From the cell containing the given text, extract its center point as (X, Y) coordinate. 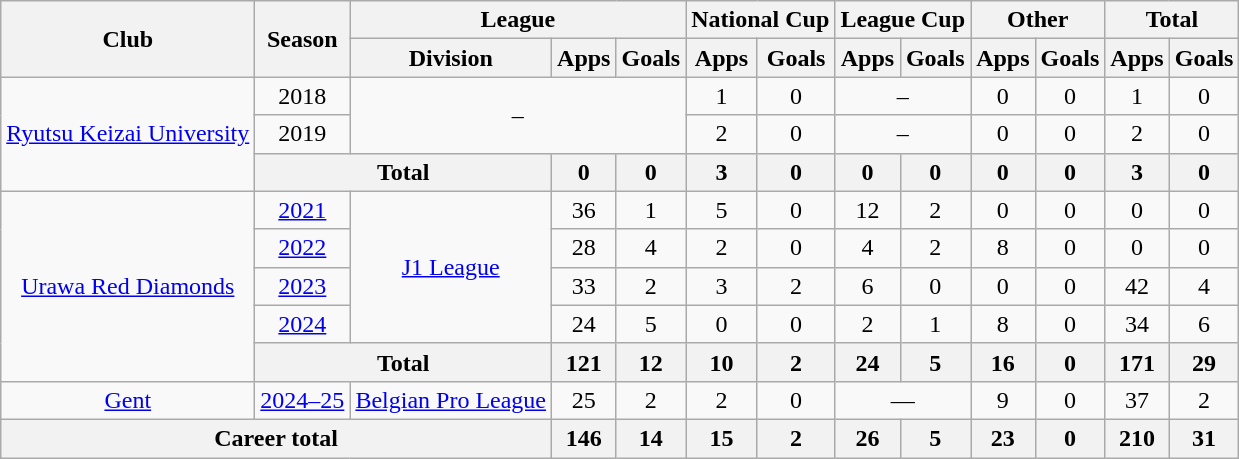
2019 (302, 134)
Belgian Pro League (451, 400)
Club (128, 39)
9 (1003, 400)
42 (1137, 286)
2023 (302, 286)
— (903, 400)
2018 (302, 96)
Division (451, 58)
Career total (276, 438)
33 (584, 286)
31 (1204, 438)
16 (1003, 362)
34 (1137, 324)
Other (1038, 20)
2024 (302, 324)
37 (1137, 400)
Season (302, 39)
2022 (302, 248)
36 (584, 210)
14 (651, 438)
26 (868, 438)
Urawa Red Diamonds (128, 286)
2021 (302, 210)
15 (722, 438)
National Cup (760, 20)
J1 League (451, 267)
Ryutsu Keizai University (128, 134)
Gent (128, 400)
25 (584, 400)
171 (1137, 362)
23 (1003, 438)
10 (722, 362)
210 (1137, 438)
League Cup (903, 20)
146 (584, 438)
29 (1204, 362)
28 (584, 248)
2024–25 (302, 400)
League (518, 20)
121 (584, 362)
